Find where the given text appears and provide that cell's center as [x, y] coordinate. 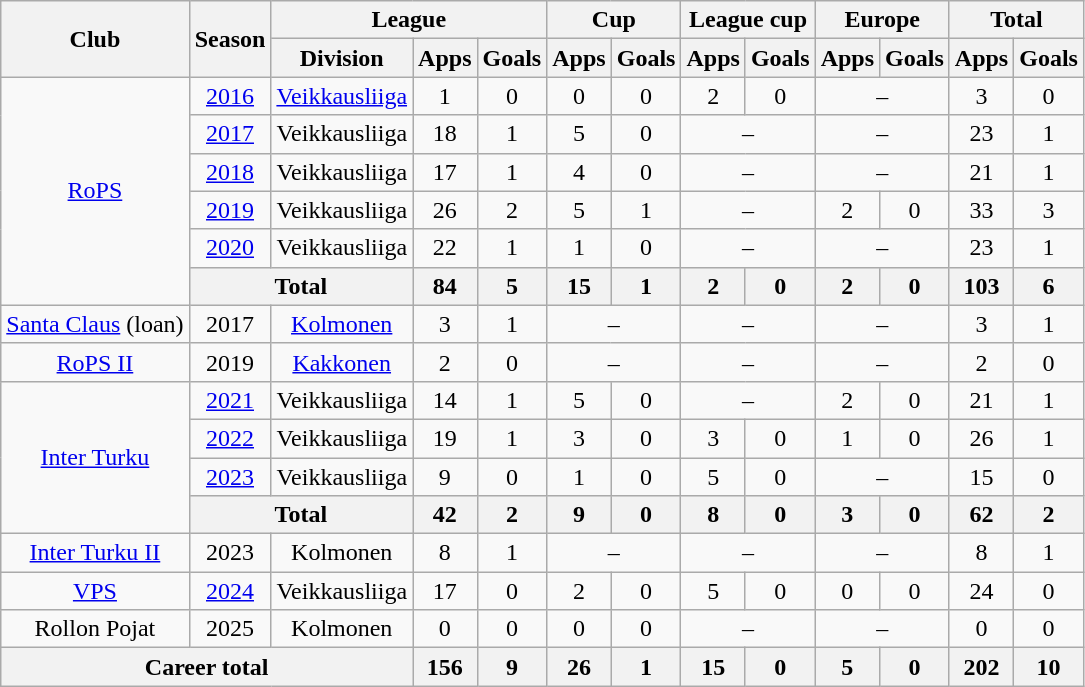
Club [95, 39]
42 [445, 515]
Inter Turku [95, 457]
202 [981, 667]
Division [342, 58]
Rollon Pojat [95, 629]
2016 [230, 96]
4 [579, 172]
Santa Claus (loan) [95, 324]
19 [445, 438]
33 [981, 210]
2018 [230, 172]
Europe [882, 20]
6 [1049, 286]
2020 [230, 248]
Inter Turku II [95, 553]
103 [981, 286]
League cup [748, 20]
62 [981, 515]
League [409, 20]
84 [445, 286]
Career total [207, 667]
Kakkonen [342, 362]
10 [1049, 667]
Season [230, 39]
Cup [614, 20]
24 [981, 591]
2024 [230, 591]
14 [445, 400]
RoPS [95, 191]
2021 [230, 400]
18 [445, 134]
2025 [230, 629]
156 [445, 667]
RoPS II [95, 362]
VPS [95, 591]
22 [445, 248]
2022 [230, 438]
